Extract the [x, y] coordinate from the center of the cell holding the provided text.  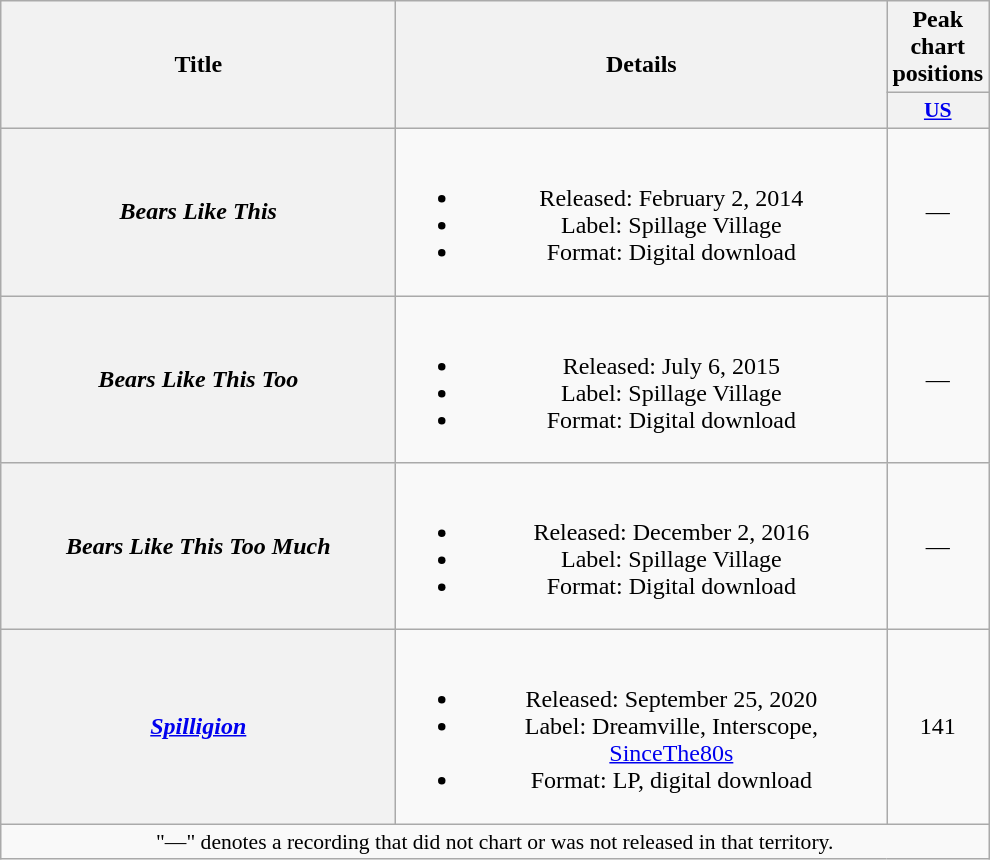
Bears Like This Too [198, 380]
Spilligion [198, 727]
US [938, 111]
Details [642, 65]
Bears Like This [198, 212]
Title [198, 65]
Released: February 2, 2014Label: Spillage VillageFormat: Digital download [642, 212]
"—" denotes a recording that did not chart or was not released in that territory. [495, 842]
Peak chart positions [938, 47]
141 [938, 727]
Released: December 2, 2016Label: Spillage VillageFormat: Digital download [642, 546]
Released: July 6, 2015Label: Spillage VillageFormat: Digital download [642, 380]
Bears Like This Too Much [198, 546]
Released: September 25, 2020Label: Dreamville, Interscope, SinceThe80sFormat: LP, digital download [642, 727]
